Find where the given text appears and provide that cell's center as [x, y] coordinate. 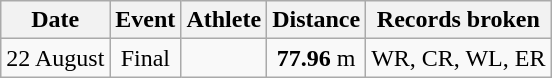
22 August [56, 58]
Event [146, 20]
Date [56, 20]
Athlete [224, 20]
Distance [316, 20]
WR, CR, WL, ER [458, 58]
77.96 m [316, 58]
Records broken [458, 20]
Final [146, 58]
